Return the [x, y] coordinate for the center point of the cell that contains the specified text.  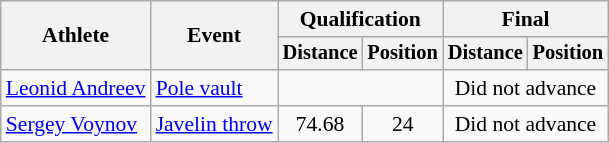
Sergey Voynov [76, 124]
Javelin throw [214, 124]
Event [214, 36]
74.68 [320, 124]
Pole vault [214, 88]
Qualification [360, 19]
Athlete [76, 36]
Leonid Andreev [76, 88]
Final [526, 19]
24 [402, 124]
